Search for the cell housing the specified text and yield its (X, Y) center coordinate. 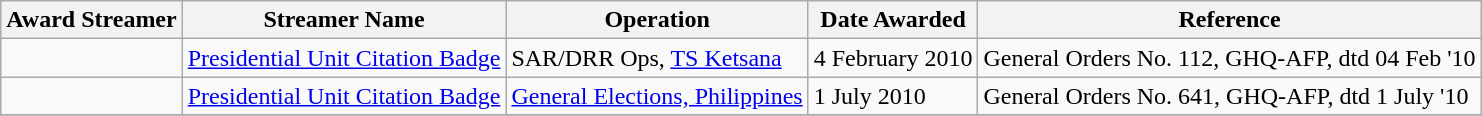
Streamer Name (344, 20)
Award Streamer (92, 20)
SAR/DRR Ops, TS Ketsana (657, 58)
Reference (1230, 20)
4 February 2010 (893, 58)
General Orders No. 641, GHQ-AFP, dtd 1 July '10 (1230, 96)
Operation (657, 20)
Date Awarded (893, 20)
General Elections, Philippines (657, 96)
1 July 2010 (893, 96)
General Orders No. 112, GHQ-AFP, dtd 04 Feb '10 (1230, 58)
